Output the (X, Y) coordinate of the center of the cell containing the given text.  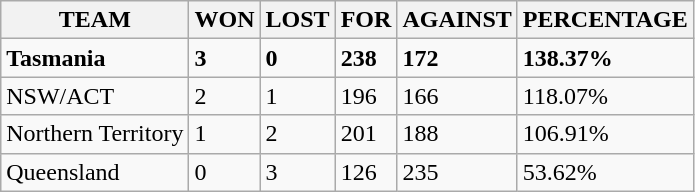
166 (457, 96)
TEAM (95, 20)
LOST (298, 20)
FOR (366, 20)
Tasmania (95, 58)
Northern Territory (95, 134)
172 (457, 58)
118.07% (605, 96)
235 (457, 172)
NSW/ACT (95, 96)
Queensland (95, 172)
138.37% (605, 58)
PERCENTAGE (605, 20)
53.62% (605, 172)
126 (366, 172)
196 (366, 96)
188 (457, 134)
238 (366, 58)
AGAINST (457, 20)
WON (224, 20)
106.91% (605, 134)
201 (366, 134)
